Output the (x, y) coordinate of the center of the cell containing the given text.  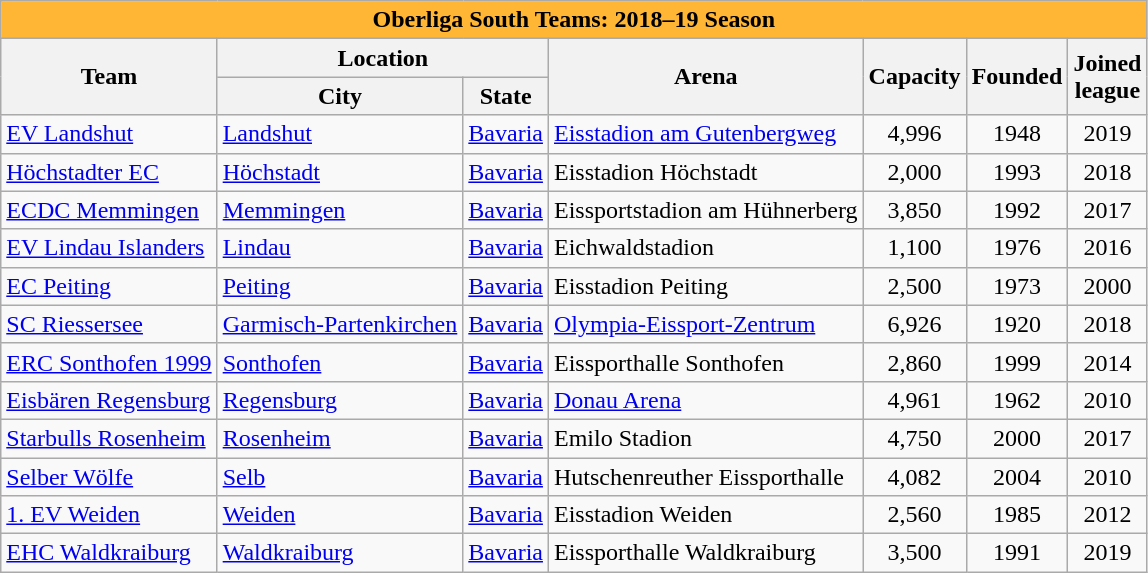
4,082 (914, 477)
Memmingen (340, 210)
Garmisch-Partenkirchen (340, 324)
Eissportstadion am Hühnerberg (706, 210)
1920 (1017, 324)
Weiden (340, 515)
Höchstadter EC (109, 172)
Founded (1017, 77)
Eichwaldstadion (706, 248)
Höchstadt (340, 172)
4,961 (914, 400)
1973 (1017, 286)
3,850 (914, 210)
2004 (1017, 477)
Selber Wölfe (109, 477)
2012 (1108, 515)
State (506, 96)
Location (382, 58)
1,100 (914, 248)
2014 (1108, 362)
Landshut (340, 134)
3,500 (914, 553)
Peiting (340, 286)
Eisstadion Weiden (706, 515)
Eisstadion am Gutenbergweg (706, 134)
1999 (1017, 362)
Olympia-Eissport-Zentrum (706, 324)
2,500 (914, 286)
Rosenheim (340, 438)
2,560 (914, 515)
Eissporthalle Sonthofen (706, 362)
EHC Waldkraiburg (109, 553)
Eisbären Regensburg (109, 400)
City (340, 96)
Eisstadion Höchstadt (706, 172)
4,750 (914, 438)
Starbulls Rosenheim (109, 438)
Eisstadion Peiting (706, 286)
2016 (1108, 248)
Waldkraiburg (340, 553)
1993 (1017, 172)
1962 (1017, 400)
1948 (1017, 134)
1. EV Weiden (109, 515)
EV Lindau Islanders (109, 248)
Team (109, 77)
1992 (1017, 210)
Donau Arena (706, 400)
Joined league (1108, 77)
Sonthofen (340, 362)
ECDC Memmingen (109, 210)
2,860 (914, 362)
Emilo Stadion (706, 438)
SC Riessersee (109, 324)
2,000 (914, 172)
6,926 (914, 324)
EC Peiting (109, 286)
Selb (340, 477)
1985 (1017, 515)
Lindau (340, 248)
1976 (1017, 248)
Arena (706, 77)
Oberliga South Teams: 2018–19 Season (574, 20)
ERC Sonthofen 1999 (109, 362)
1991 (1017, 553)
4,996 (914, 134)
Capacity (914, 77)
Regensburg (340, 400)
Hutschenreuther Eissporthalle (706, 477)
EV Landshut (109, 134)
Eissporthalle Waldkraiburg (706, 553)
